Pinpoint the cell where the given text exists, returning its [x, y] midpoint coordinate. 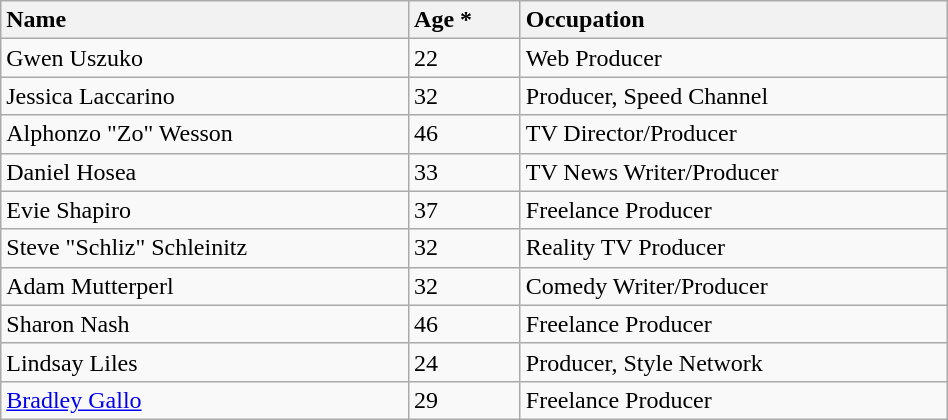
Adam Mutterperl [205, 286]
Name [205, 20]
Alphonzo "Zo" Wesson [205, 134]
Daniel Hosea [205, 172]
22 [465, 58]
Age * [465, 20]
37 [465, 210]
33 [465, 172]
Bradley Gallo [205, 400]
Comedy Writer/Producer [734, 286]
Web Producer [734, 58]
Evie Shapiro [205, 210]
TV News Writer/Producer [734, 172]
TV Director/Producer [734, 134]
29 [465, 400]
Producer, Speed Channel [734, 96]
Lindsay Liles [205, 362]
24 [465, 362]
Reality TV Producer [734, 248]
Sharon Nash [205, 324]
Jessica Laccarino [205, 96]
Gwen Uszuko [205, 58]
Occupation [734, 20]
Steve "Schliz" Schleinitz [205, 248]
Producer, Style Network [734, 362]
